Return the (x, y) coordinate for the center point of the cell that contains the specified text.  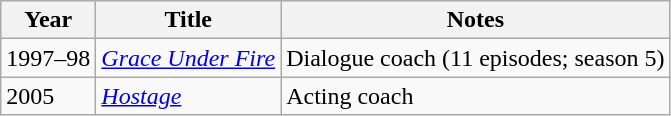
2005 (48, 96)
Hostage (188, 96)
Title (188, 20)
1997–98 (48, 58)
Grace Under Fire (188, 58)
Notes (476, 20)
Year (48, 20)
Acting coach (476, 96)
Dialogue coach (11 episodes; season 5) (476, 58)
